Scan for the cell matching the given text and deliver its (x, y) coordinate at center. 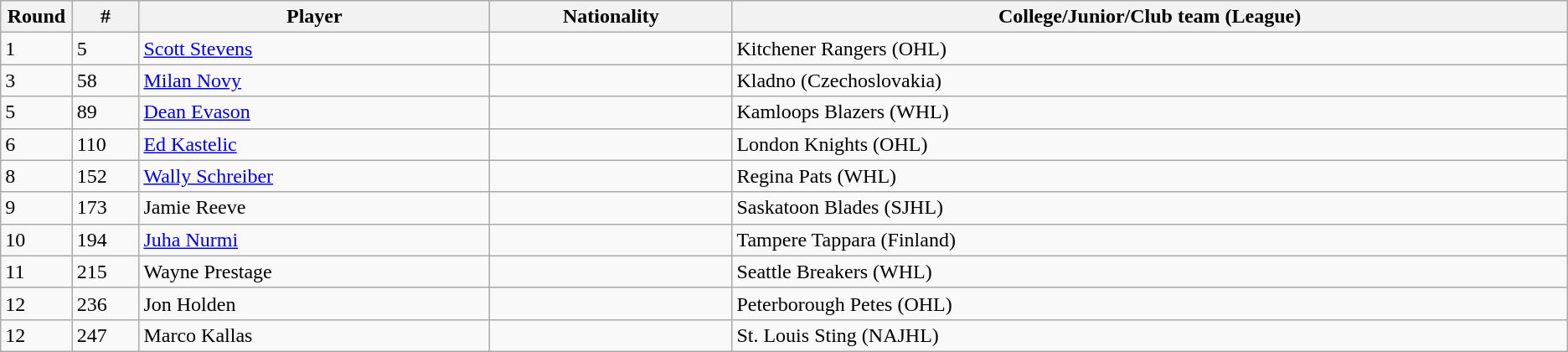
Juha Nurmi (315, 240)
8 (37, 176)
Scott Stevens (315, 49)
Tampere Tappara (Finland) (1149, 240)
11 (37, 272)
Kamloops Blazers (WHL) (1149, 112)
London Knights (OHL) (1149, 144)
173 (106, 208)
194 (106, 240)
10 (37, 240)
Round (37, 17)
Wally Schreiber (315, 176)
College/Junior/Club team (League) (1149, 17)
89 (106, 112)
Milan Novy (315, 80)
# (106, 17)
Jamie Reeve (315, 208)
152 (106, 176)
Kladno (Czechoslovakia) (1149, 80)
9 (37, 208)
Kitchener Rangers (OHL) (1149, 49)
110 (106, 144)
Seattle Breakers (WHL) (1149, 272)
Peterborough Petes (OHL) (1149, 303)
St. Louis Sting (NAJHL) (1149, 335)
Ed Kastelic (315, 144)
6 (37, 144)
Marco Kallas (315, 335)
Player (315, 17)
Regina Pats (WHL) (1149, 176)
1 (37, 49)
236 (106, 303)
Nationality (611, 17)
247 (106, 335)
Wayne Prestage (315, 272)
Jon Holden (315, 303)
3 (37, 80)
215 (106, 272)
58 (106, 80)
Saskatoon Blades (SJHL) (1149, 208)
Dean Evason (315, 112)
